Output the [X, Y] coordinate of the center of the cell containing the given text.  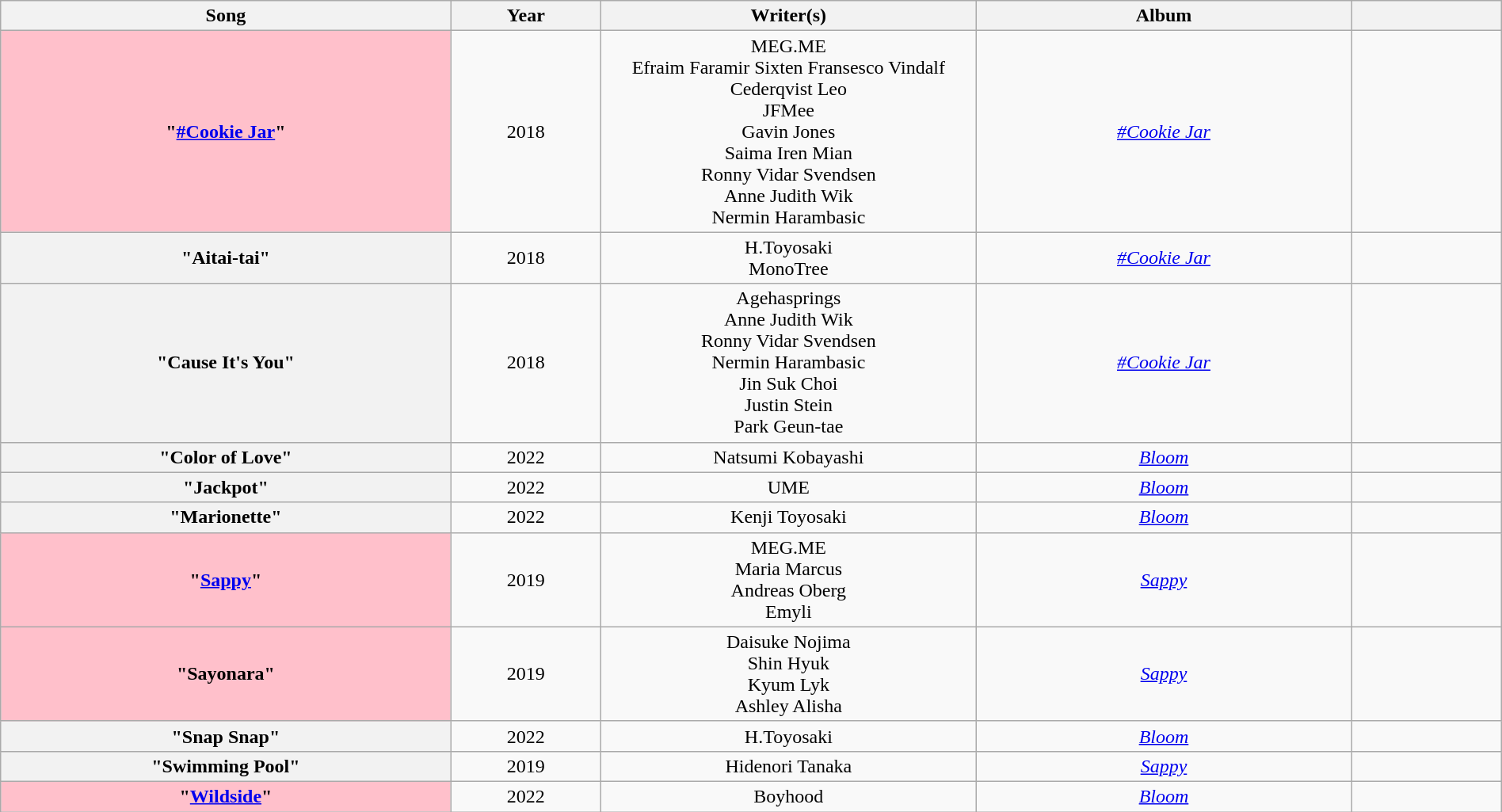
Album [1164, 16]
MEG.MEEfraim Faramir Sixten Fransesco Vindalf Cederqvist LeoJFMeeGavin JonesSaima Iren MianRonny Vidar SvendsenAnne Judith WikNermin Harambasic [789, 132]
"Color of Love" [226, 457]
"Cause It's You" [226, 363]
H.Toyosaki [789, 736]
"Sayonara" [226, 673]
Song [226, 16]
Hidenori Tanaka [789, 766]
Daisuke NojimaShin HyukKyum LykAshley Alisha [789, 673]
Natsumi Kobayashi [789, 457]
"Marionette" [226, 517]
Writer(s) [789, 16]
"Wildside" [226, 796]
"#Cookie Jar" [226, 132]
UME [789, 487]
Year [526, 16]
"Jackpot" [226, 487]
"Aitai-tai" [226, 258]
AgehaspringsAnne Judith WikRonny Vidar SvendsenNermin HarambasicJin Suk ChoiJustin SteinPark Geun-tae [789, 363]
MEG.MEMaria MarcusAndreas ObergEmyli [789, 580]
H.ToyosakiMonoTree [789, 258]
"Sappy" [226, 580]
Kenji Toyosaki [789, 517]
Boyhood [789, 796]
"Snap Snap" [226, 736]
"Swimming Pool" [226, 766]
